Scan for the cell matching the given text and deliver its [x, y] coordinate at center. 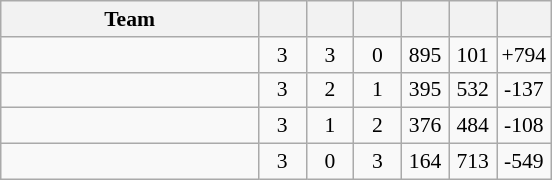
Team [130, 19]
713 [473, 162]
101 [473, 55]
-108 [524, 126]
-549 [524, 162]
376 [425, 126]
+794 [524, 55]
164 [425, 162]
895 [425, 55]
-137 [524, 90]
484 [473, 126]
532 [473, 90]
395 [425, 90]
